Provide the [x, y] coordinate of the cell's center where the given text is located.  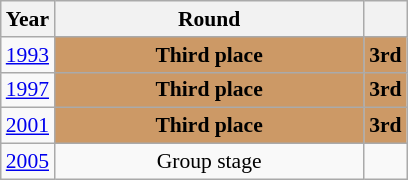
2005 [28, 162]
2001 [28, 126]
1993 [28, 55]
Year [28, 19]
Group stage [209, 162]
1997 [28, 90]
Round [209, 19]
